Pinpoint the cell where the given text exists, returning its (x, y) midpoint coordinate. 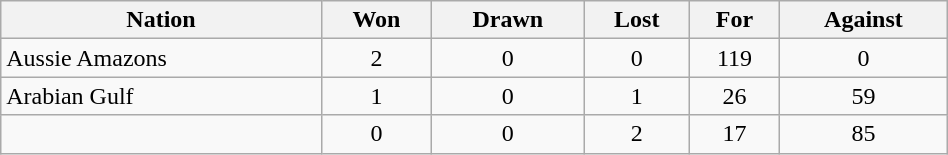
85 (864, 134)
Against (864, 20)
Arabian Gulf (162, 96)
For (734, 20)
Lost (636, 20)
59 (864, 96)
119 (734, 58)
Aussie Amazons (162, 58)
26 (734, 96)
Drawn (508, 20)
Won (376, 20)
Nation (162, 20)
17 (734, 134)
